Find where the given text appears and provide that cell's center as [x, y] coordinate. 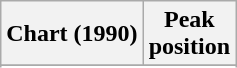
Peakposition [189, 34]
Chart (1990) [72, 34]
